From the cell containing the given text, extract its center point as [X, Y] coordinate. 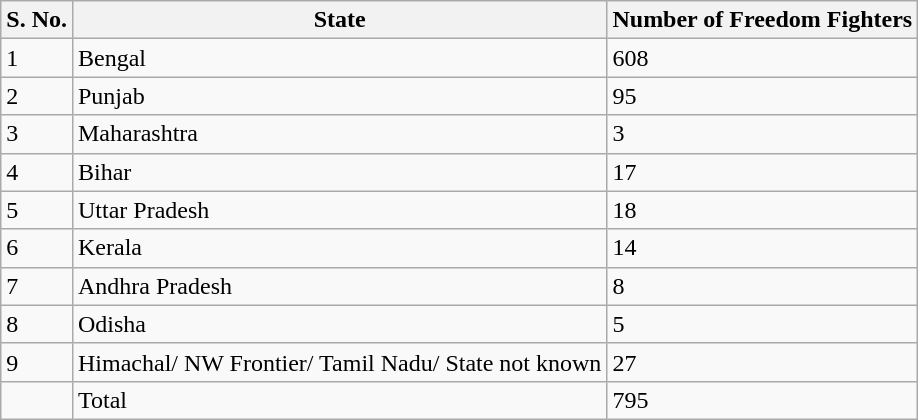
795 [762, 400]
9 [37, 362]
Kerala [339, 248]
4 [37, 172]
17 [762, 172]
Odisha [339, 324]
Bihar [339, 172]
State [339, 20]
Himachal/ NW Frontier/ Tamil Nadu/ State not known [339, 362]
S. No. [37, 20]
6 [37, 248]
Bengal [339, 58]
27 [762, 362]
14 [762, 248]
Andhra Pradesh [339, 286]
Punjab [339, 96]
95 [762, 96]
Uttar Pradesh [339, 210]
Total [339, 400]
7 [37, 286]
Number of Freedom Fighters [762, 20]
1 [37, 58]
18 [762, 210]
Maharashtra [339, 134]
608 [762, 58]
2 [37, 96]
